Capture the cell that displays the provided text and extract its (X, Y) central coordinate. 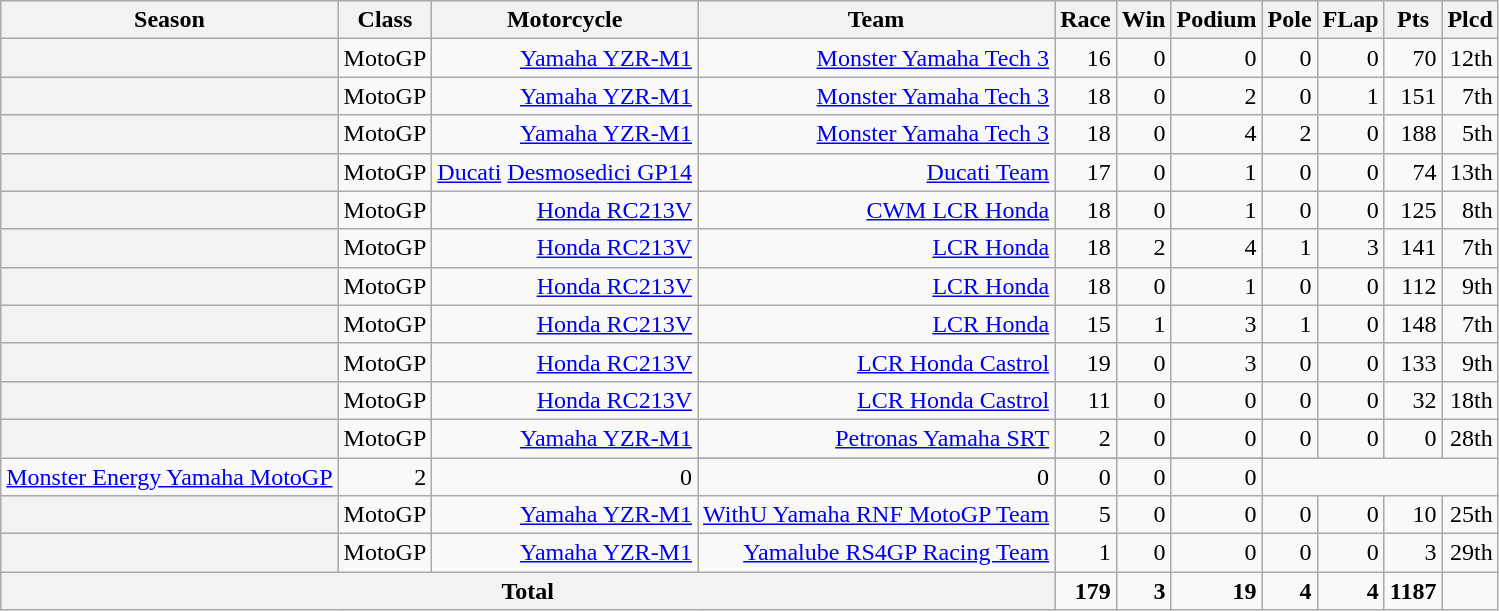
15 (1086, 324)
151 (1413, 96)
17 (1086, 172)
5th (1470, 134)
Yamalube RS4GP Racing Team (876, 553)
Total (528, 591)
10 (1413, 515)
Monster Energy Yamaha MotoGP (170, 477)
16 (1086, 58)
148 (1413, 324)
8th (1470, 210)
179 (1086, 591)
141 (1413, 248)
11 (1086, 400)
Pole (1290, 20)
Petronas Yamaha SRT (876, 438)
133 (1413, 362)
13th (1470, 172)
1187 (1413, 591)
Pts (1413, 20)
Win (1144, 20)
Season (170, 20)
Race (1086, 20)
12th (1470, 58)
18th (1470, 400)
Class (385, 20)
28th (1470, 438)
70 (1413, 58)
Motorcycle (565, 20)
Ducati Desmosedici GP14 (565, 172)
188 (1413, 134)
Team (876, 20)
WithU Yamaha RNF MotoGP Team (876, 515)
CWM LCR Honda (876, 210)
Podium (1216, 20)
25th (1470, 515)
Ducati Team (876, 172)
32 (1413, 400)
5 (1086, 515)
112 (1413, 286)
125 (1413, 210)
74 (1413, 172)
FLap (1350, 20)
Plcd (1470, 20)
29th (1470, 553)
